Return the [X, Y] coordinate for the center point of the cell that contains the specified text.  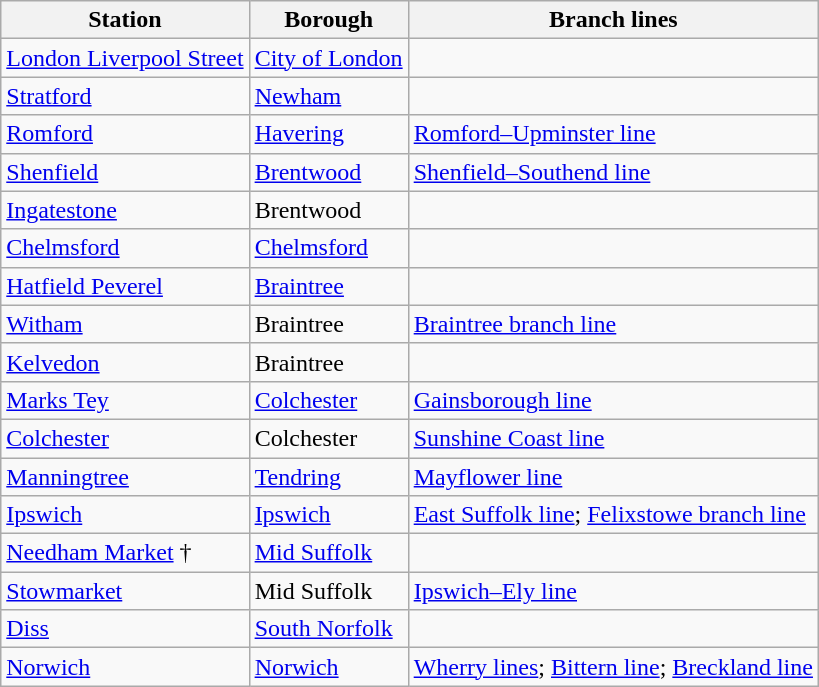
Marks Tey [125, 400]
Shenfield [125, 172]
Stratford [125, 96]
Needham Market † [125, 553]
Sunshine Coast line [613, 438]
Newham [328, 96]
Branch lines [613, 20]
Borough [328, 20]
South Norfolk [328, 629]
Wherry lines; Bittern line; Breckland line [613, 667]
Braintree branch line [613, 324]
Mayflower line [613, 477]
Witham [125, 324]
Station [125, 20]
Ipswich–Ely line [613, 591]
Kelvedon [125, 362]
Gainsborough line [613, 400]
Stowmarket [125, 591]
Ingatestone [125, 210]
Romford–Upminster line [613, 134]
Manningtree [125, 477]
East Suffolk line; Felixstowe branch line [613, 515]
Havering [328, 134]
Tendring [328, 477]
Shenfield–Southend line [613, 172]
Romford [125, 134]
Hatfield Peverel [125, 286]
City of London [328, 58]
London Liverpool Street [125, 58]
Diss [125, 629]
